For the text-containing cell, return its midpoint in (x, y) coordinate format. 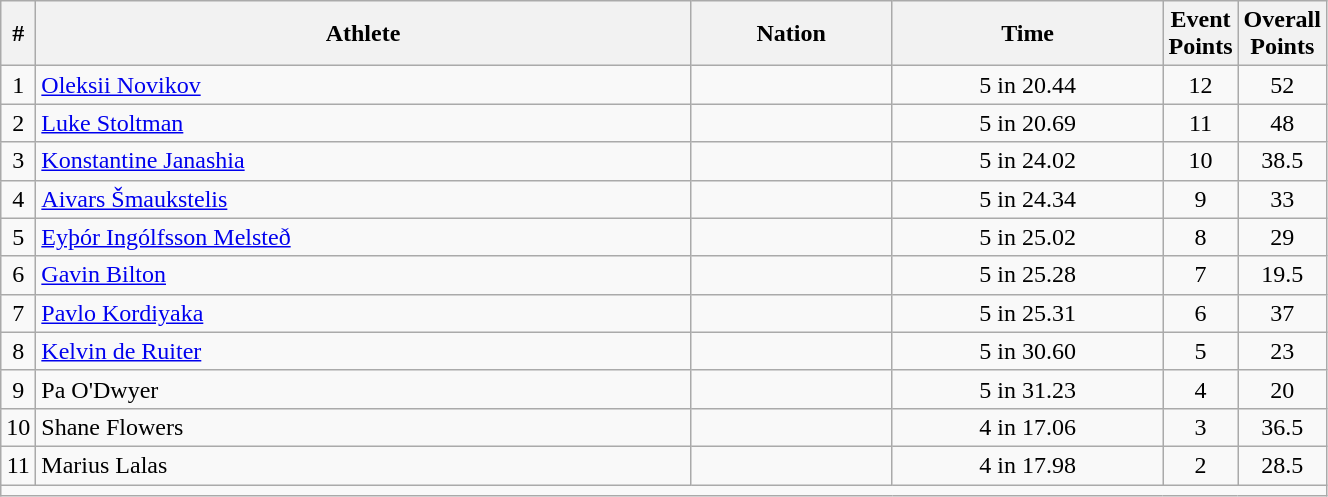
1 (18, 85)
48 (1282, 123)
Nation (791, 34)
4 in 17.06 (1028, 427)
5 in 25.02 (1028, 237)
5 in 24.34 (1028, 199)
Event Points (1200, 34)
5 in 25.31 (1028, 313)
4 in 17.98 (1028, 465)
Time (1028, 34)
5 in 30.60 (1028, 351)
20 (1282, 389)
Athlete (363, 34)
29 (1282, 237)
Marius Lalas (363, 465)
Gavin Bilton (363, 275)
Pa O'Dwyer (363, 389)
Oleksii Novikov (363, 85)
19.5 (1282, 275)
12 (1200, 85)
5 in 24.02 (1028, 161)
Kelvin de Ruiter (363, 351)
23 (1282, 351)
37 (1282, 313)
Shane Flowers (363, 427)
5 in 25.28 (1028, 275)
36.5 (1282, 427)
5 in 20.69 (1028, 123)
Pavlo Kordiyaka (363, 313)
5 in 31.23 (1028, 389)
Overall Points (1282, 34)
Luke Stoltman (363, 123)
52 (1282, 85)
33 (1282, 199)
Aivars Šmaukstelis (363, 199)
# (18, 34)
Eyþór Ingólfsson Melsteð (363, 237)
38.5 (1282, 161)
28.5 (1282, 465)
5 in 20.44 (1028, 85)
Konstantine Janashia (363, 161)
